Scan for the cell matching the given text and deliver its [X, Y] coordinate at center. 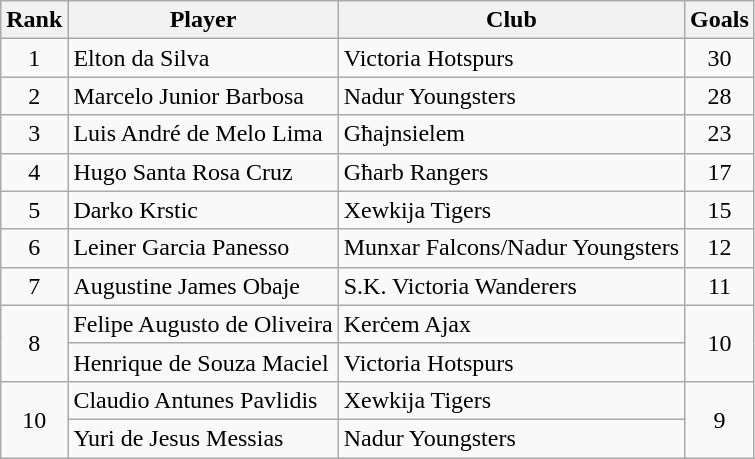
Għarb Rangers [511, 172]
Hugo Santa Rosa Cruz [203, 172]
2 [34, 96]
Leiner Garcia Panesso [203, 248]
30 [720, 58]
S.K. Victoria Wanderers [511, 286]
Club [511, 20]
6 [34, 248]
7 [34, 286]
Elton da Silva [203, 58]
Augustine James Obaje [203, 286]
Yuri de Jesus Messias [203, 438]
23 [720, 134]
17 [720, 172]
12 [720, 248]
4 [34, 172]
Kerċem Ajax [511, 324]
Goals [720, 20]
1 [34, 58]
Rank [34, 20]
Claudio Antunes Pavlidis [203, 400]
Munxar Falcons/Nadur Youngsters [511, 248]
Henrique de Souza Maciel [203, 362]
11 [720, 286]
Marcelo Junior Barbosa [203, 96]
15 [720, 210]
Player [203, 20]
Għajnsielem [511, 134]
5 [34, 210]
9 [720, 419]
Darko Krstic [203, 210]
3 [34, 134]
28 [720, 96]
Felipe Augusto de Oliveira [203, 324]
Luis André de Melo Lima [203, 134]
8 [34, 343]
